Find where the given text appears and provide that cell's center as (x, y) coordinate. 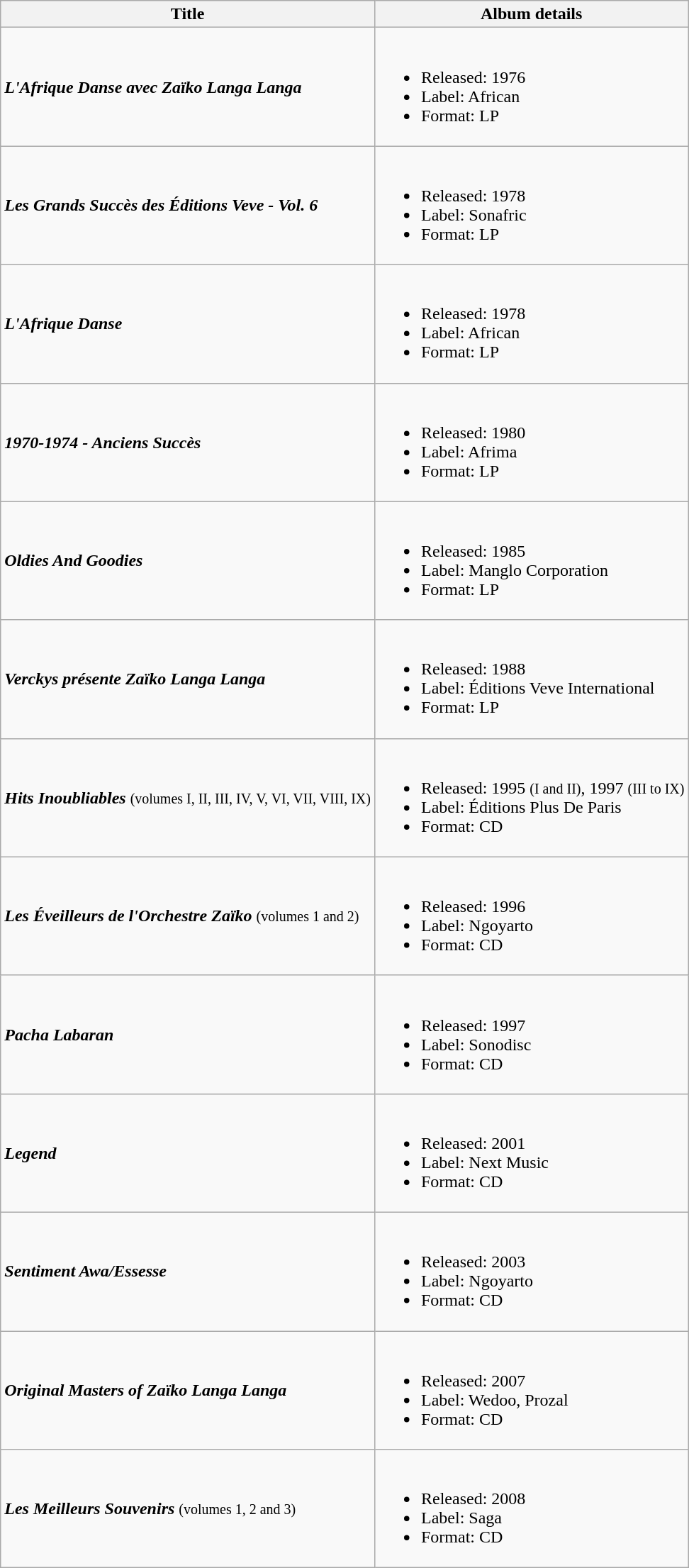
Sentiment Awa/Essesse (188, 1271)
Legend (188, 1153)
Released: 1988Label: Éditions Veve InternationalFormat: LP (531, 679)
Released: 1997Label: SonodiscFormat: CD (531, 1034)
L'Afrique Danse avec Zaïko Langa Langa (188, 87)
Released: 1978Label: AfricanFormat: LP (531, 323)
Album details (531, 14)
Released: 2007Label: Wedoo, ProzalFormat: CD (531, 1390)
Les Éveilleurs de l'Orchestre Zaïko (volumes 1 and 2) (188, 916)
Verckys présente Zaïko Langa Langa (188, 679)
Released: 2008Label: SagaFormat: CD (531, 1509)
Released: 1980Label: AfrimaFormat: LP (531, 443)
Title (188, 14)
Released: 1976Label: AfricanFormat: LP (531, 87)
Released: 1996Label: NgoyartoFormat: CD (531, 916)
Released: 1995 (I and II), 1997 (III to IX)Label: Éditions Plus De ParisFormat: CD (531, 797)
Original Masters of Zaïko Langa Langa (188, 1390)
1970-1974 - Anciens Succès (188, 443)
Pacha Labaran (188, 1034)
Released: 1985Label: Manglo CorporationFormat: LP (531, 560)
Oldies And Goodies (188, 560)
Hits Inoubliables (volumes I, II, III, IV, V, VI, VII, VIII, IX) (188, 797)
Released: 1978Label: SonafricFormat: LP (531, 206)
L'Afrique Danse (188, 323)
Les Meilleurs Souvenirs (volumes 1, 2 and 3) (188, 1509)
Released: 2001Label: Next MusicFormat: CD (531, 1153)
Released: 2003Label: NgoyartoFormat: CD (531, 1271)
Les Grands Succès des Éditions Veve - Vol. 6 (188, 206)
